Determine the (X, Y) coordinate at the center of the cell enclosing the given text.  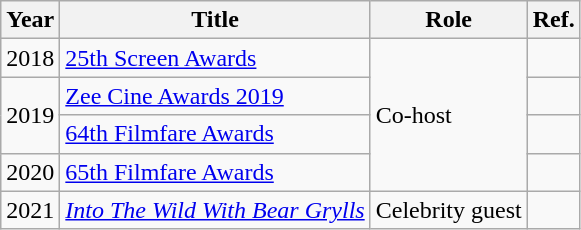
65th Filmfare Awards (215, 172)
2020 (30, 172)
Into The Wild With Bear Grylls (215, 210)
Title (215, 20)
Year (30, 20)
25th Screen Awards (215, 58)
Co-host (448, 115)
2019 (30, 115)
64th Filmfare Awards (215, 134)
Celebrity guest (448, 210)
2018 (30, 58)
2021 (30, 210)
Zee Cine Awards 2019 (215, 96)
Role (448, 20)
Ref. (554, 20)
